Determine the [X, Y] coordinate at the center of the cell enclosing the given text.  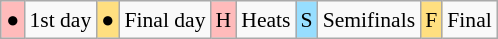
1st day [60, 20]
H [224, 20]
Final [470, 20]
Semifinals [369, 20]
Heats [266, 20]
Final day [164, 20]
F [431, 20]
S [307, 20]
